Scan for the cell matching the given text and deliver its [x, y] coordinate at center. 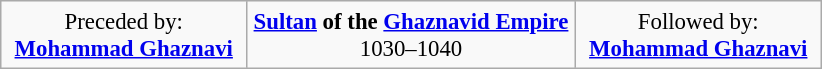
Preceded by:Mohammad Ghaznavi [124, 35]
Sultan of the Ghaznavid Empire1030–1040 [411, 35]
Followed by:Mohammad Ghaznavi [698, 35]
